Determine the (x, y) coordinate at the center of the cell enclosing the given text.  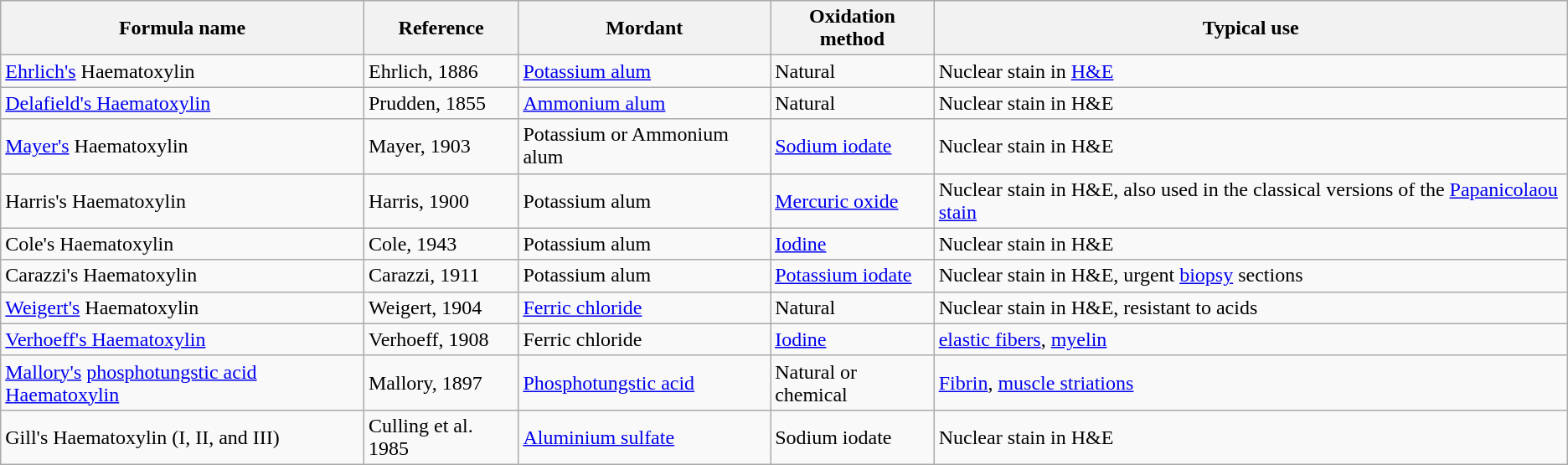
Cole's Haematoxylin (183, 244)
Gill's Haematoxylin (I, II, and III) (183, 437)
Phosphotungstic acid (645, 382)
Carazzi, 1911 (441, 276)
Verhoeff, 1908 (441, 339)
Mallory, 1897 (441, 382)
Potassium iodate (853, 276)
Culling et al. 1985 (441, 437)
Mallory's phosphotungstic acid Haematoxylin (183, 382)
Reference (441, 28)
Weigert, 1904 (441, 307)
Mordant (645, 28)
Mayer's Haematoxylin (183, 146)
Nuclear stain in H&E, resistant to acids (1251, 307)
Natural or chemical (853, 382)
Harris, 1900 (441, 201)
Nuclear stain in H&E, urgent biopsy sections (1251, 276)
Aluminium sulfate (645, 437)
Mayer, 1903 (441, 146)
Nuclear stain in H&E, also used in the classical versions of the Papanicolaou stain (1251, 201)
Ehrlich's Haematoxylin (183, 71)
elastic fibers, myelin (1251, 339)
Ammonium alum (645, 103)
Prudden, 1855 (441, 103)
Weigert's Haematoxylin (183, 307)
Typical use (1251, 28)
Delafield's Haematoxylin (183, 103)
Carazzi's Haematoxylin (183, 276)
Ehrlich, 1886 (441, 71)
Mercuric oxide (853, 201)
Harris's Haematoxylin (183, 201)
Fibrin, muscle striations (1251, 382)
Cole, 1943 (441, 244)
Oxidation method (853, 28)
Potassium or Ammonium alum (645, 146)
Formula name (183, 28)
Verhoeff's Haematoxylin (183, 339)
